Extract the (X, Y) coordinate from the center of the cell holding the provided text.  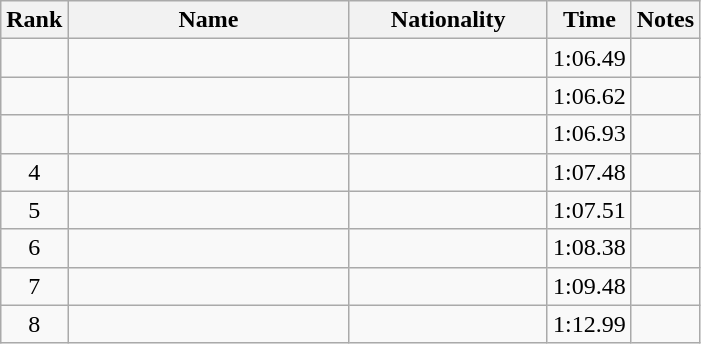
7 (34, 286)
Name (208, 20)
1:12.99 (589, 324)
Time (589, 20)
5 (34, 210)
1:06.93 (589, 134)
8 (34, 324)
1:08.38 (589, 248)
1:07.48 (589, 172)
Notes (665, 20)
1:06.62 (589, 96)
1:07.51 (589, 210)
4 (34, 172)
1:06.49 (589, 58)
1:09.48 (589, 286)
Nationality (448, 20)
6 (34, 248)
Rank (34, 20)
